For the text-containing cell, return its midpoint in [X, Y] coordinate format. 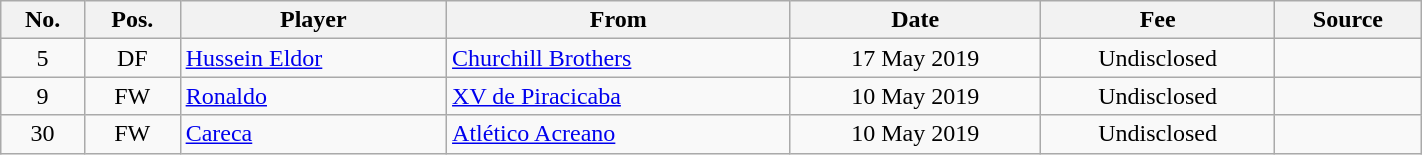
Date [916, 20]
DF [132, 58]
30 [43, 134]
Player [313, 20]
Ronaldo [313, 96]
5 [43, 58]
XV de Piracicaba [618, 96]
17 May 2019 [916, 58]
Pos. [132, 20]
9 [43, 96]
No. [43, 20]
Source [1348, 20]
Atlético Acreano [618, 134]
From [618, 20]
Careca [313, 134]
Hussein Eldor [313, 58]
Churchill Brothers [618, 58]
Fee [1158, 20]
